Scan for the cell matching the given text and deliver its [x, y] coordinate at center. 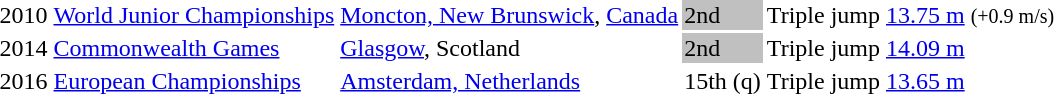
Commonwealth Games [194, 48]
World Junior Championships [194, 15]
Moncton, New Brunswick, Canada [510, 15]
Glasgow, Scotland [510, 48]
